Determine the [x, y] coordinate at the center of the cell enclosing the given text.  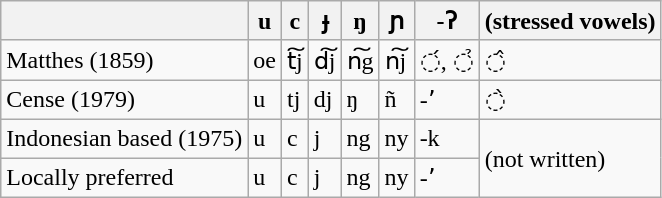
(not written) [570, 158]
Matthes (1859) [124, 60]
(stressed vowels) [570, 21]
n͠g [360, 60]
◌̂ [570, 60]
◌̀ [570, 100]
ɟ [324, 21]
ɲ [396, 21]
d͠j [324, 60]
Cense (1979) [124, 100]
Locally preferred [124, 178]
oe [265, 60]
t͠j [294, 60]
n͠j [396, 60]
ñ [396, 100]
-k [446, 138]
tj [294, 100]
-ʔ [446, 21]
◌́, ◌̉ [446, 60]
dj [324, 100]
Indonesian based (1975) [124, 138]
